Scan for the cell matching the given text and deliver its (X, Y) coordinate at center. 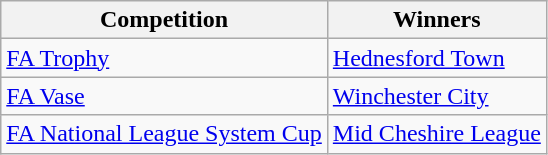
Mid Cheshire League (436, 134)
FA Trophy (164, 58)
Winners (436, 20)
FA National League System Cup (164, 134)
Winchester City (436, 96)
Hednesford Town (436, 58)
FA Vase (164, 96)
Competition (164, 20)
